Detect which cell encompasses the target text, then output its (X, Y) center coordinate. 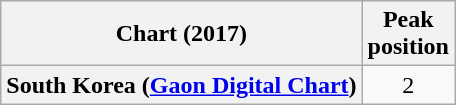
South Korea (Gaon Digital Chart) (182, 85)
Chart (2017) (182, 34)
Peakposition (408, 34)
2 (408, 85)
